Capture the cell that displays the provided text and extract its [x, y] central coordinate. 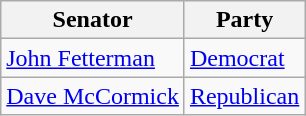
Republican [244, 96]
John Fetterman [93, 58]
Party [244, 20]
Senator [93, 20]
Democrat [244, 58]
Dave McCormick [93, 96]
